Output the (X, Y) coordinate of the center of the cell containing the given text.  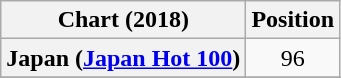
Position (293, 20)
96 (293, 58)
Chart (2018) (124, 20)
Japan (Japan Hot 100) (124, 58)
